Capture the cell that displays the provided text and extract its [X, Y] central coordinate. 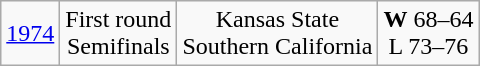
W 68–64L 73–76 [428, 34]
Kansas StateSouthern California [278, 34]
1974 [30, 34]
First roundSemifinals [118, 34]
